Find where the given text appears and provide that cell's center as [X, Y] coordinate. 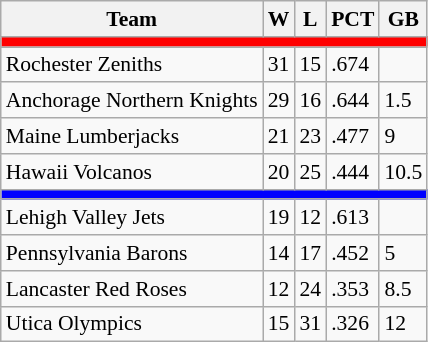
L [310, 19]
Lancaster Red Roses [132, 289]
Pennsylvania Barons [132, 253]
5 [403, 253]
.613 [352, 218]
Utica Olympics [132, 324]
17 [310, 253]
Team [132, 19]
Rochester Zeniths [132, 65]
1.5 [403, 101]
GB [403, 19]
.452 [352, 253]
20 [279, 172]
19 [279, 218]
W [279, 19]
29 [279, 101]
.644 [352, 101]
Hawaii Volcanos [132, 172]
25 [310, 172]
.444 [352, 172]
16 [310, 101]
.326 [352, 324]
Maine Lumberjacks [132, 136]
24 [310, 289]
14 [279, 253]
.674 [352, 65]
9 [403, 136]
.477 [352, 136]
PCT [352, 19]
.353 [352, 289]
21 [279, 136]
8.5 [403, 289]
23 [310, 136]
10.5 [403, 172]
Anchorage Northern Knights [132, 101]
Lehigh Valley Jets [132, 218]
